Return the [x, y] coordinate for the center point of the cell that contains the specified text.  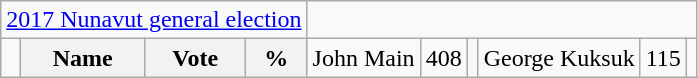
George Kuksuk [559, 58]
408 [444, 58]
% [276, 58]
2017 Nunavut general election [154, 20]
Name [82, 58]
John Main [364, 58]
115 [663, 58]
Vote [195, 58]
